From the cell containing the given text, extract its center point as [X, Y] coordinate. 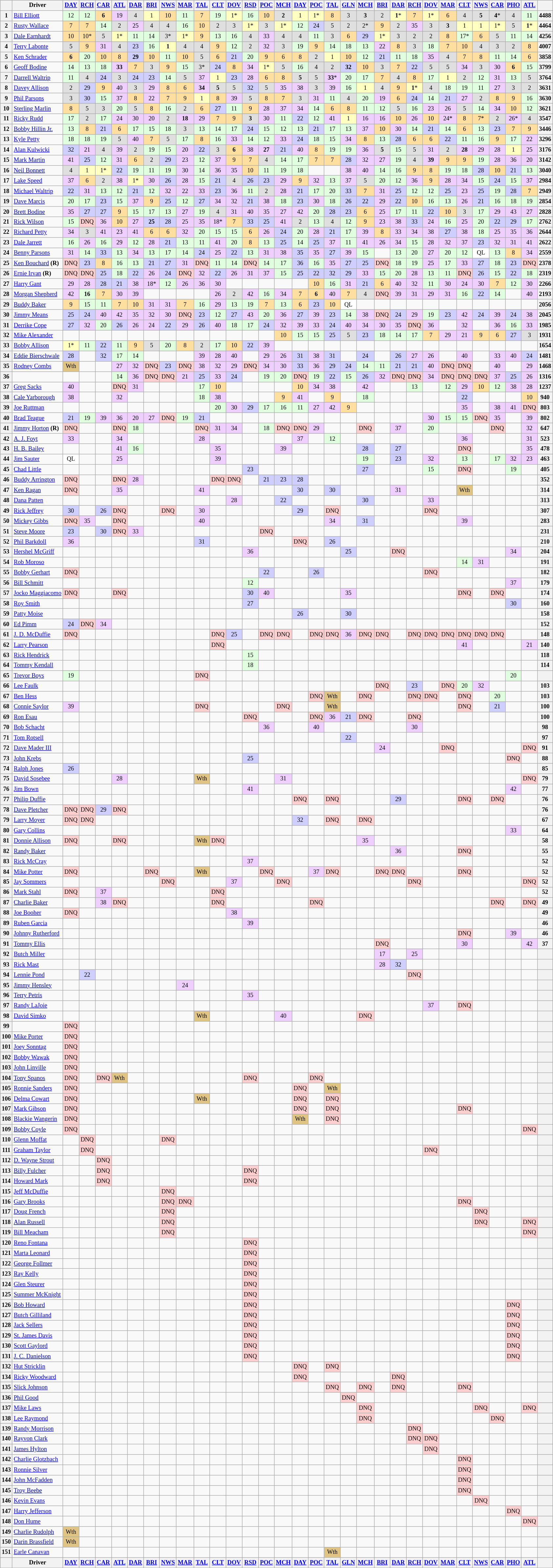
3446 [545, 129]
48 [7, 501]
Hershel McGriff [37, 552]
Blackie Wangerin [37, 1119]
51 [7, 531]
4464 [545, 26]
463 [545, 459]
87 [7, 902]
17* [465, 36]
3040 [545, 170]
Davey Allison [37, 88]
102 [7, 1058]
Richard Petty [37, 232]
307 [545, 511]
138 [7, 1418]
Terry Labonte [37, 47]
1316 [545, 377]
Rick McCray [37, 862]
Dale Earnhardt [37, 36]
313 [545, 501]
210 [545, 542]
72 [7, 748]
Phil Good [37, 1398]
Ken Ragan [37, 490]
1931 [545, 335]
Randy Baker [37, 851]
66 [7, 686]
Brad Teague [37, 418]
Roy Smith [37, 604]
152 [545, 624]
Mike Alexander [37, 335]
Hut Stricklin [37, 1367]
Larry Pearson [37, 645]
2622 [545, 243]
Dale Jarrett [37, 243]
Dave Mader III [37, 748]
Charlie Rudolph [37, 1532]
James Hylton [37, 1449]
Alan Kulwicki [37, 150]
70 [7, 727]
Terry Petris [37, 996]
107 [7, 1109]
Butch Miller [37, 954]
Glen Steurer [37, 1285]
2* [365, 26]
Rayvon Clark [37, 1439]
Kevin Evans [37, 1501]
Tommy Kendall [37, 666]
3142 [545, 160]
3176 [545, 150]
2319 [545, 274]
647 [545, 428]
Gary Brooks [37, 1202]
62 [7, 645]
Howard Mark [37, 1181]
122 [7, 1263]
111 [7, 1150]
Larry Moyer [37, 820]
A. J. Foyt [37, 439]
David Sosebee [37, 779]
Trevor Boys [37, 675]
Jay Sommers [37, 882]
80 [7, 831]
4256 [545, 36]
Ray Kelly [37, 1274]
92 [7, 954]
Darrell Waltrip [37, 78]
Jimmy Horton (R) [37, 428]
Rick Jeffrey [37, 511]
1481 [545, 356]
Benny Parsons [37, 253]
108 [7, 1119]
Darin Brassfield [37, 1542]
Rick Wilson [37, 222]
149 [7, 1532]
78 [7, 810]
4007 [545, 47]
2045 [545, 315]
2949 [545, 191]
Lee Raymond [37, 1418]
143 [7, 1470]
56 [7, 583]
Kyle Petty [37, 139]
126 [7, 1305]
129 [7, 1336]
Bobby Coyle [37, 1129]
H. B. Bailey [37, 449]
231 [545, 531]
Bill Schmitt [37, 583]
83 [7, 862]
Harry Gant [37, 284]
2266 [545, 284]
3621 [545, 109]
141 [7, 1449]
Ruben Garcia [37, 923]
Scott Gaylord [37, 1346]
Jeff McDuffie [37, 1191]
Mike Porter [37, 1037]
3630 [545, 98]
90 [7, 933]
John McFadden [37, 1480]
314 [545, 490]
Steve Moore [37, 531]
33* [333, 78]
Cale Yarborough [37, 397]
1237 [545, 387]
802 [545, 418]
Ron Esau [37, 717]
Connie Saylor [37, 707]
95 [7, 985]
3858 [545, 57]
Buddy Baker [37, 305]
75 [7, 779]
Joe Ruttman [37, 408]
Lake Speed [37, 181]
John Linville [37, 1067]
3799 [545, 67]
Derrike Cope [37, 325]
96 [7, 996]
Bobby Gerhart [37, 573]
2378 [545, 263]
116 [7, 1202]
109 [7, 1129]
Dave Pletcher [37, 810]
179 [545, 583]
Bobby Hillin Jr. [37, 129]
7* [481, 119]
3296 [545, 139]
3547 [545, 119]
Ronnie Sanders [37, 1089]
4* [497, 16]
Don Hume [37, 1521]
174 [545, 593]
Eddie Bierschwale [37, 356]
57 [7, 593]
128 [7, 1325]
82 [7, 851]
Bobby Allison [37, 346]
69 [7, 717]
Bill Elliott [37, 16]
142 [7, 1459]
D. Wayne Strout [37, 1160]
Bill Meacham [37, 1233]
Rodney Combs [37, 366]
Ben Hess [37, 697]
Philip Duffie [37, 800]
113 [7, 1171]
204 [545, 552]
132 [7, 1367]
182 [545, 573]
Tommy Ellis [37, 944]
Dana Patten [37, 501]
Butch Gilliland [37, 1315]
Chad Little [37, 470]
120 [7, 1243]
Lennie Pond [37, 975]
86 [7, 893]
106 [7, 1098]
Mike Laws [37, 1408]
73 [7, 758]
61 [7, 635]
Mickey Gibbs [37, 521]
Michael Waltrip [37, 191]
65 [7, 675]
119 [7, 1233]
136 [7, 1398]
Jack Sellers [37, 1325]
89 [7, 923]
105 [7, 1089]
147 [7, 1511]
Delma Cowart [37, 1098]
Ricky Woodward [37, 1377]
Geoff Bodine [37, 67]
2854 [545, 201]
Brett Bodine [37, 212]
191 [545, 562]
60 [7, 624]
Joe Booher [37, 913]
125 [7, 1294]
Johnny Rutherford [37, 933]
Dave Marcis [37, 201]
Phil Barkdoll [37, 542]
478 [545, 449]
David Simko [37, 1016]
139 [7, 1429]
Jimmy Hensley [37, 985]
93 [7, 964]
Joey Sonntag [37, 1047]
160 [545, 604]
Bobby Wawak [37, 1058]
523 [545, 439]
Ernie Irvan (R) [37, 274]
Doug French [37, 1212]
53 [7, 552]
St. James Davis [37, 1336]
150 [7, 1542]
Marta Leonard [37, 1254]
101 [7, 1047]
47 [7, 490]
Harry Jefferson [37, 1511]
24* [448, 119]
Ricky Rudd [37, 119]
Ronnie Silver [37, 1470]
3764 [545, 78]
352 [545, 480]
50 [7, 521]
121 [7, 1254]
112 [7, 1160]
137 [7, 1408]
1654 [545, 346]
144 [7, 1480]
John Krebs [37, 758]
104 [7, 1078]
Jim Sauter [37, 459]
Glenn Moffat [37, 1140]
Patty Moise [37, 614]
Bob Howard [37, 1305]
Ed Pimm [37, 624]
3631 [545, 88]
Mike Potter [37, 871]
Ken Bouchard (R) [37, 263]
99 [7, 1027]
Tony Spanos [37, 1078]
Slick Johnson [37, 1387]
Sterling Marlin [37, 109]
117 [7, 1212]
2828 [545, 212]
115 [7, 1191]
130 [7, 1346]
146 [7, 1501]
59 [7, 614]
Summer McKnight [37, 1294]
405 [545, 470]
Charlie Glotzbach [37, 1459]
145 [7, 1490]
2644 [545, 232]
2762 [545, 222]
2559 [545, 253]
Tom Rotsell [37, 738]
Billy Fulcher [37, 1171]
Jocko Maggiacomo [37, 593]
Rick Hendrick [37, 655]
Lee Faulk [37, 686]
54 [7, 562]
45 [7, 470]
Troy Beebe [37, 1490]
Randy Morrison [37, 1429]
2984 [545, 181]
Jim Bown [37, 789]
Phil Parsons [37, 98]
940 [545, 397]
Ralph Jones [37, 769]
84 [7, 871]
Mark Martin [37, 160]
26* [513, 119]
Graham Taylor [37, 1150]
Ken Schrader [37, 57]
Earle Canavan [37, 1552]
Gary Collins [37, 831]
Neil Bonnett [37, 170]
Alan Russell [37, 1222]
135 [7, 1387]
Mark Stahl [37, 893]
Morgan Shepherd [37, 294]
J. D. McDuffie [37, 635]
81 [7, 841]
110 [7, 1140]
151 [7, 1552]
1468 [545, 366]
Randy LaJoie [37, 1006]
44 [7, 459]
158 [545, 614]
71 [7, 738]
Buddy Arrington [37, 480]
Bob Schacht [37, 727]
803 [545, 408]
Rick Mast [37, 964]
1985 [545, 325]
Donnie Allison [37, 841]
68 [7, 707]
131 [7, 1356]
Reno Fontana [37, 1243]
Charlie Baker [37, 902]
134 [7, 1377]
74 [7, 769]
127 [7, 1315]
123 [7, 1274]
2193 [545, 294]
Rob Moroso [37, 562]
4488 [545, 16]
Jimmy Means [37, 315]
124 [7, 1285]
63 [7, 655]
283 [545, 521]
Greg Sacks [37, 387]
George Follmer [37, 1263]
94 [7, 975]
Rusty Wallace [37, 26]
10* [87, 36]
J. C. Danielson [37, 1356]
Mark Gibson [37, 1109]
2056 [545, 305]
